Detect which cell encompasses the target text, then output its (X, Y) center coordinate. 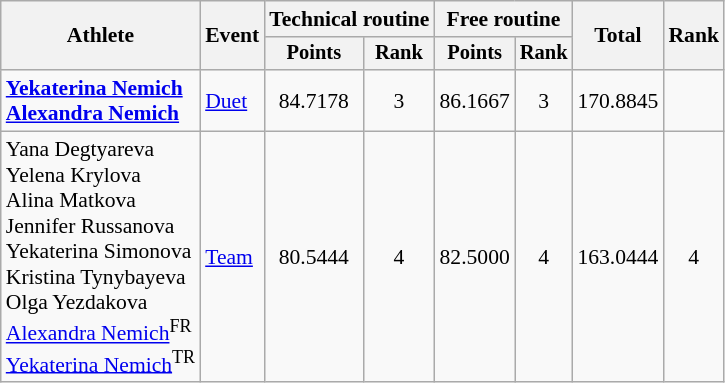
Team (232, 258)
170.8845 (618, 100)
Yekaterina NemichAlexandra Nemich (100, 100)
Yana DegtyarevaYelena KrylovaAlina MatkovaJennifer RussanovaYekaterina SimonovaKristina TynybayevaOlga YezdakovaAlexandra NemichFRYekaterina NemichTR (100, 258)
84.7178 (314, 100)
Free routine (504, 19)
80.5444 (314, 258)
Total (618, 36)
Technical routine (349, 19)
163.0444 (618, 258)
Duet (232, 100)
Event (232, 36)
82.5000 (475, 258)
86.1667 (475, 100)
Athlete (100, 36)
